Return (x, y) of the center of cell containing provided text 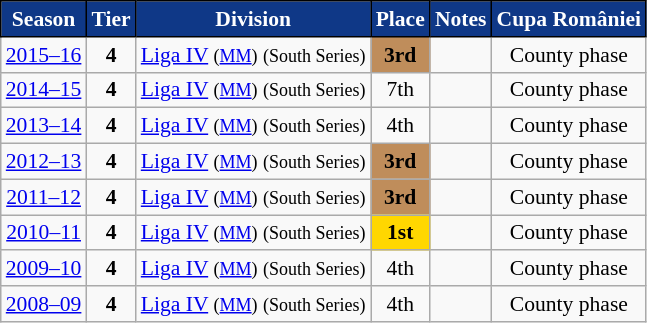
1st (400, 233)
2014–15 (44, 90)
Tier (110, 19)
2013–14 (44, 126)
2010–11 (44, 233)
7th (400, 90)
Division (254, 19)
Notes (461, 19)
2009–10 (44, 269)
2015–16 (44, 55)
2008–09 (44, 304)
Cupa României (570, 19)
2011–12 (44, 197)
Place (400, 19)
Season (44, 19)
2012–13 (44, 162)
